Extract the [x, y] coordinate from the center of the cell holding the provided text.  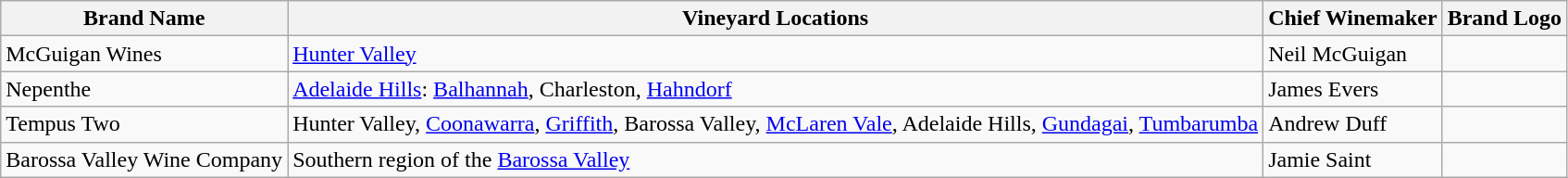
Nepenthe [144, 89]
Barossa Valley Wine Company [144, 159]
Adelaide Hills: Balhannah, Charleston, Hahndorf [776, 89]
Neil McGuigan [1353, 54]
McGuigan Wines [144, 54]
Southern region of the Barossa Valley [776, 159]
Brand Logo [1504, 19]
Jamie Saint [1353, 159]
Vineyard Locations [776, 19]
Tempus Two [144, 124]
Hunter Valley, Coonawarra, Griffith, Barossa Valley, McLaren Vale, Adelaide Hills, Gundagai, Tumbarumba [776, 124]
Chief Winemaker [1353, 19]
Andrew Duff [1353, 124]
Brand Name [144, 19]
James Evers [1353, 89]
Hunter Valley [776, 54]
